Provide the [X, Y] coordinate of the cell's center where the given text is located.  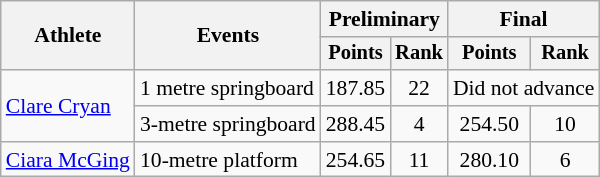
Clare Cryan [68, 106]
187.85 [356, 88]
4 [419, 124]
Preliminary [384, 19]
Athlete [68, 36]
Did not advance [524, 88]
Events [228, 36]
Final [524, 19]
254.50 [490, 124]
10 [566, 124]
3-metre springboard [228, 124]
22 [419, 88]
1 metre springboard [228, 88]
288.45 [356, 124]
